Scan for the cell matching the given text and deliver its (X, Y) coordinate at center. 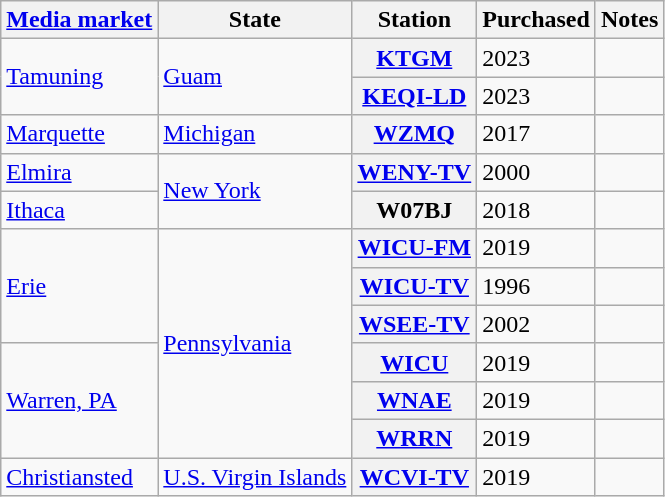
WZMQ (414, 134)
WICU-FM (414, 248)
Station (414, 20)
Tamuning (80, 77)
Ithaca (80, 210)
KEQI-LD (414, 96)
Guam (255, 77)
1996 (536, 286)
2002 (536, 324)
WRRN (414, 438)
State (255, 20)
New York (255, 191)
WICU (414, 362)
Elmira (80, 172)
WICU-TV (414, 286)
Marquette (80, 134)
WNAE (414, 400)
Notes (629, 20)
Media market (80, 20)
Warren, PA (80, 400)
WENY-TV (414, 172)
W07BJ (414, 210)
2017 (536, 134)
WCVI-TV (414, 477)
2000 (536, 172)
Christiansted (80, 477)
WSEE-TV (414, 324)
Erie (80, 286)
U.S. Virgin Islands (255, 477)
Michigan (255, 134)
Purchased (536, 20)
KTGM (414, 58)
Pennsylvania (255, 343)
2018 (536, 210)
